Scan for the cell matching the given text and deliver its (x, y) coordinate at center. 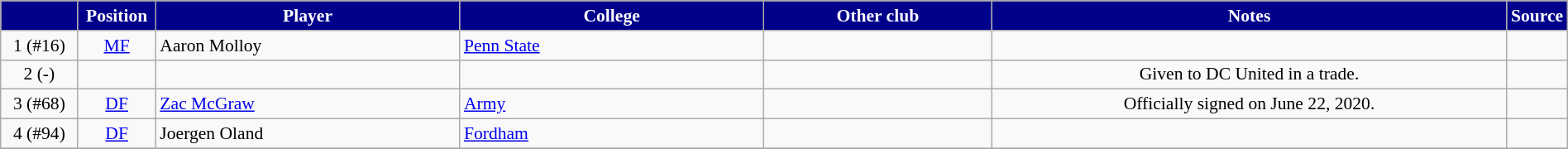
Player (308, 16)
Notes (1249, 16)
2 (-) (40, 74)
Aaron Molloy (308, 46)
Given to DC United in a trade. (1249, 74)
College (612, 16)
Army (612, 104)
Joergen Oland (308, 134)
MF (117, 46)
Officially signed on June 22, 2020. (1249, 104)
Other club (877, 16)
1 (#16) (40, 46)
Position (117, 16)
4 (#94) (40, 134)
Zac McGraw (308, 104)
Source (1537, 16)
Penn State (612, 46)
Fordham (612, 134)
3 (#68) (40, 104)
